Return [x, y] of the center of cell containing provided text 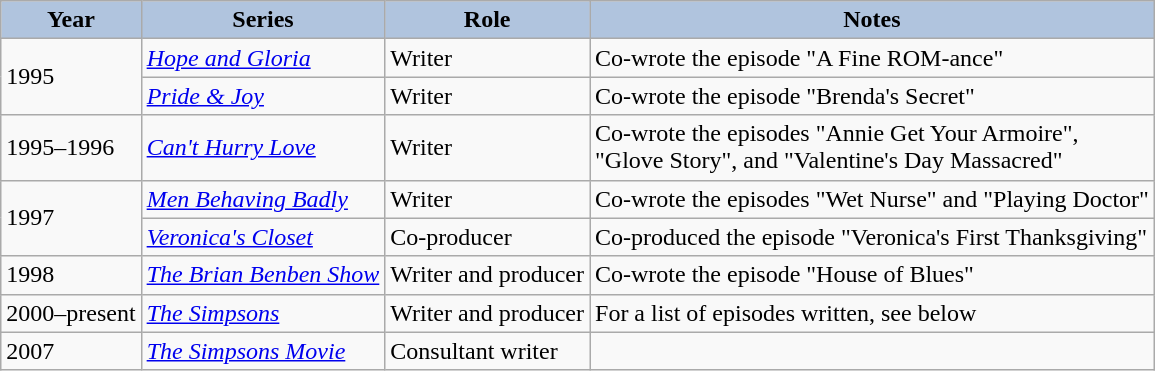
The Brian Benben Show [263, 275]
1997 [71, 218]
Co-wrote the episode "A Fine ROM-ance" [872, 58]
Veronica's Closet [263, 237]
Co-wrote the episode "Brenda's Secret" [872, 96]
Hope and Gloria [263, 58]
1995–1996 [71, 148]
Co-wrote the episodes "Wet Nurse" and "Playing Doctor" [872, 199]
Series [263, 20]
The Simpsons [263, 313]
Co-wrote the episodes "Annie Get Your Armoire","Glove Story", and "Valentine's Day Massacred" [872, 148]
Co-produced the episode "Veronica's First Thanksgiving" [872, 237]
Role [488, 20]
1998 [71, 275]
Pride & Joy [263, 96]
Men Behaving Badly [263, 199]
2007 [71, 351]
Co-producer [488, 237]
For a list of episodes written, see below [872, 313]
The Simpsons Movie [263, 351]
Co-wrote the episode "House of Blues" [872, 275]
Year [71, 20]
Consultant writer [488, 351]
2000–present [71, 313]
1995 [71, 77]
Can't Hurry Love [263, 148]
Notes [872, 20]
